From the cell containing the given text, extract its center point as (x, y) coordinate. 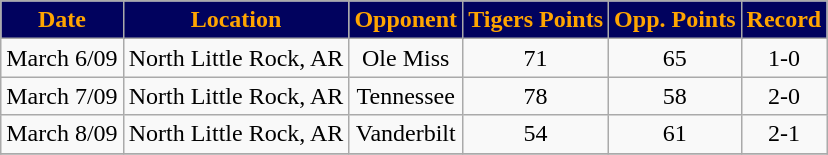
71 (536, 58)
61 (675, 134)
Tigers Points (536, 20)
Location (236, 20)
Record (784, 20)
78 (536, 96)
Ole Miss (406, 58)
1-0 (784, 58)
Date (62, 20)
54 (536, 134)
March 8/09 (62, 134)
Tennessee (406, 96)
Vanderbilt (406, 134)
March 6/09 (62, 58)
65 (675, 58)
Opponent (406, 20)
2-1 (784, 134)
March 7/09 (62, 96)
58 (675, 96)
Opp. Points (675, 20)
2-0 (784, 96)
